Extract the (x, y) coordinate from the center of the cell holding the provided text.  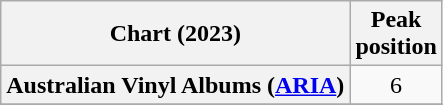
6 (396, 85)
Chart (2023) (176, 34)
Australian Vinyl Albums (ARIA) (176, 85)
Peakposition (396, 34)
